For the text-containing cell, return its midpoint in [x, y] coordinate format. 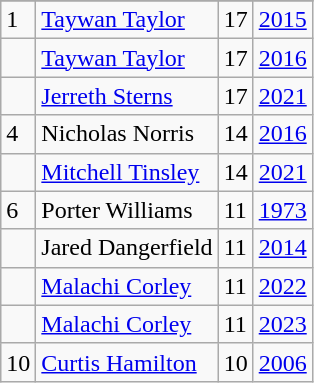
2022 [282, 286]
1 [18, 20]
Nicholas Norris [127, 134]
Curtis Hamilton [127, 362]
2015 [282, 20]
Porter Williams [127, 210]
4 [18, 134]
2023 [282, 324]
Jared Dangerfield [127, 248]
1973 [282, 210]
Jerreth Sterns [127, 96]
6 [18, 210]
2006 [282, 362]
2014 [282, 248]
Mitchell Tinsley [127, 172]
